Capture the cell that displays the provided text and extract its (X, Y) central coordinate. 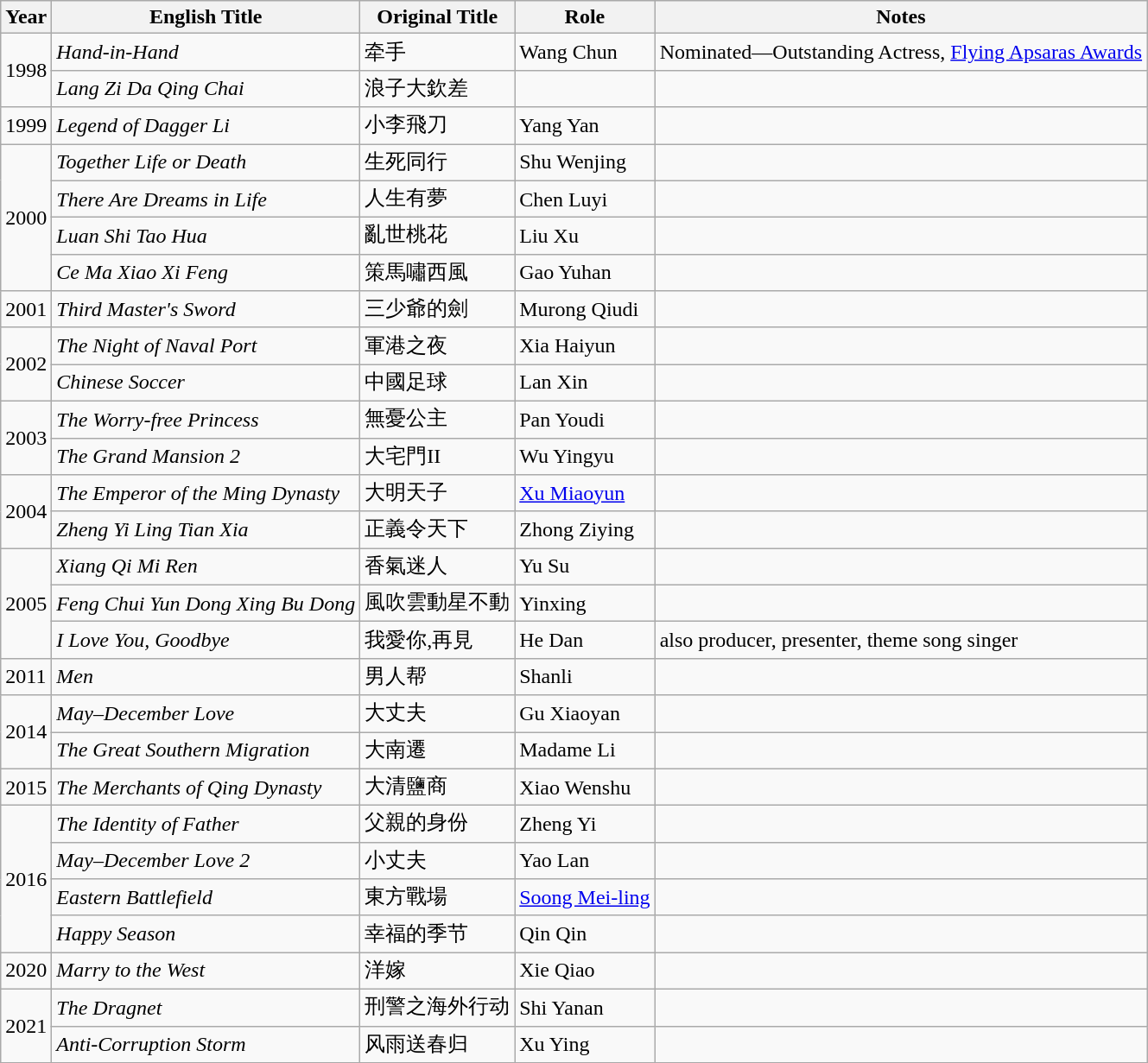
Marry to the West (206, 971)
Gao Yuhan (585, 273)
Xie Qiao (585, 971)
策馬嘯西風 (437, 273)
父親的身份 (437, 824)
男人帮 (437, 677)
無憂公主 (437, 420)
軍港之夜 (437, 345)
Nominated—Outstanding Actress, Flying Apsaras Awards (900, 52)
大宅門II (437, 456)
2016 (26, 879)
Xia Haiyun (585, 345)
浪子大欽差 (437, 88)
He Dan (585, 641)
Original Title (437, 17)
Notes (900, 17)
The Great Southern Migration (206, 751)
刑警之海外行动 (437, 1007)
小丈夫 (437, 860)
Men (206, 677)
Shu Wenjing (585, 162)
Lang Zi Da Qing Chai (206, 88)
Soong Mei-ling (585, 898)
幸福的季节 (437, 934)
Chinese Soccer (206, 383)
Yao Lan (585, 860)
Wu Yingyu (585, 456)
小李飛刀 (437, 126)
The Grand Mansion 2 (206, 456)
The Dragnet (206, 1007)
大南遷 (437, 751)
Shi Yanan (585, 1007)
Chen Luyi (585, 199)
Yu Su (585, 566)
also producer, presenter, theme song singer (900, 641)
1998 (26, 71)
Yinxing (585, 603)
The Identity of Father (206, 824)
Wang Chun (585, 52)
2000 (26, 217)
1999 (26, 126)
Lan Xin (585, 383)
2011 (26, 677)
The Merchants of Qing Dynasty (206, 788)
Eastern Battlefield (206, 898)
風吹雲動星不動 (437, 603)
大清鹽商 (437, 788)
May–December Love (206, 713)
Xu Ying (585, 1045)
Happy Season (206, 934)
三少爺的劍 (437, 309)
May–December Love 2 (206, 860)
Zhong Ziying (585, 530)
Together Life or Death (206, 162)
大明天子 (437, 494)
東方戰場 (437, 898)
Hand-in-Hand (206, 52)
生死同行 (437, 162)
Qin Qin (585, 934)
Liu Xu (585, 237)
Pan Youdi (585, 420)
Third Master's Sword (206, 309)
2001 (26, 309)
The Worry-free Princess (206, 420)
Murong Qiudi (585, 309)
Zheng Yi Ling Tian Xia (206, 530)
Xu Miaoyun (585, 494)
Ce Ma Xiao Xi Feng (206, 273)
Zheng Yi (585, 824)
The Night of Naval Port (206, 345)
2014 (26, 732)
风雨送春归 (437, 1045)
正義令天下 (437, 530)
Xiao Wenshu (585, 788)
Gu Xiaoyan (585, 713)
2002 (26, 364)
Xiang Qi Mi Ren (206, 566)
牵手 (437, 52)
2003 (26, 437)
亂世桃花 (437, 237)
2004 (26, 511)
Legend of Dagger Li (206, 126)
中國足球 (437, 383)
Anti-Corruption Storm (206, 1045)
香氣迷人 (437, 566)
Madame Li (585, 751)
Yang Yan (585, 126)
Role (585, 17)
Feng Chui Yun Dong Xing Bu Dong (206, 603)
Year (26, 17)
2021 (26, 1026)
The Emperor of the Ming Dynasty (206, 494)
人生有夢 (437, 199)
Shanli (585, 677)
洋嫁 (437, 971)
I Love You, Goodbye (206, 641)
There Are Dreams in Life (206, 199)
我愛你,再見 (437, 641)
大丈夫 (437, 713)
English Title (206, 17)
2005 (26, 604)
Luan Shi Tao Hua (206, 237)
2020 (26, 971)
2015 (26, 788)
